Pinpoint the cell where the given text exists, returning its (X, Y) midpoint coordinate. 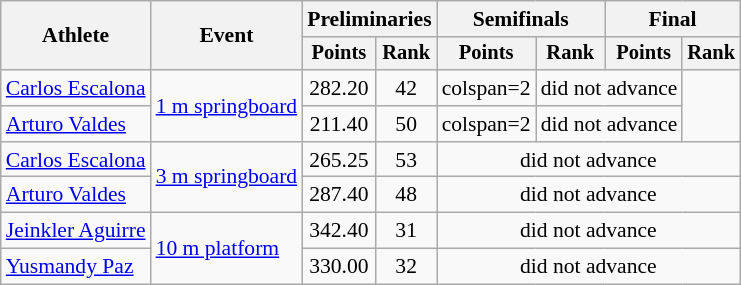
Yusmandy Paz (76, 267)
31 (406, 231)
Preliminaries (369, 19)
342.40 (339, 231)
48 (406, 195)
3 m springboard (227, 178)
32 (406, 267)
Jeinkler Aguirre (76, 231)
10 m platform (227, 248)
265.25 (339, 160)
Final (672, 19)
211.40 (339, 124)
42 (406, 88)
282.20 (339, 88)
287.40 (339, 195)
Athlete (76, 36)
53 (406, 160)
330.00 (339, 267)
Semifinals (521, 19)
Event (227, 36)
1 m springboard (227, 106)
50 (406, 124)
